Extract the [x, y] coordinate from the center of the cell holding the provided text.  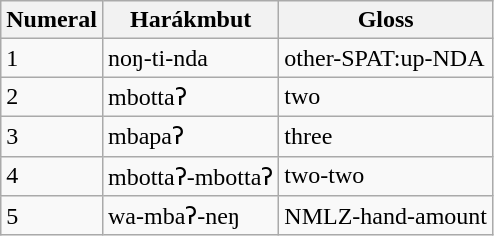
2 [52, 97]
Numeral [52, 20]
mbottaʔ-mbottaʔ [190, 176]
two [386, 97]
mbapaʔ [190, 136]
5 [52, 216]
NMLZ-hand-amount [386, 216]
3 [52, 136]
mbottaʔ [190, 97]
noŋ-ti-nda [190, 58]
Gloss [386, 20]
4 [52, 176]
wa-mbaʔ-neŋ [190, 216]
two-two [386, 176]
Harákmbut [190, 20]
1 [52, 58]
three [386, 136]
other-SPAT:up-NDA [386, 58]
